Find where the given text appears and provide that cell's center as [x, y] coordinate. 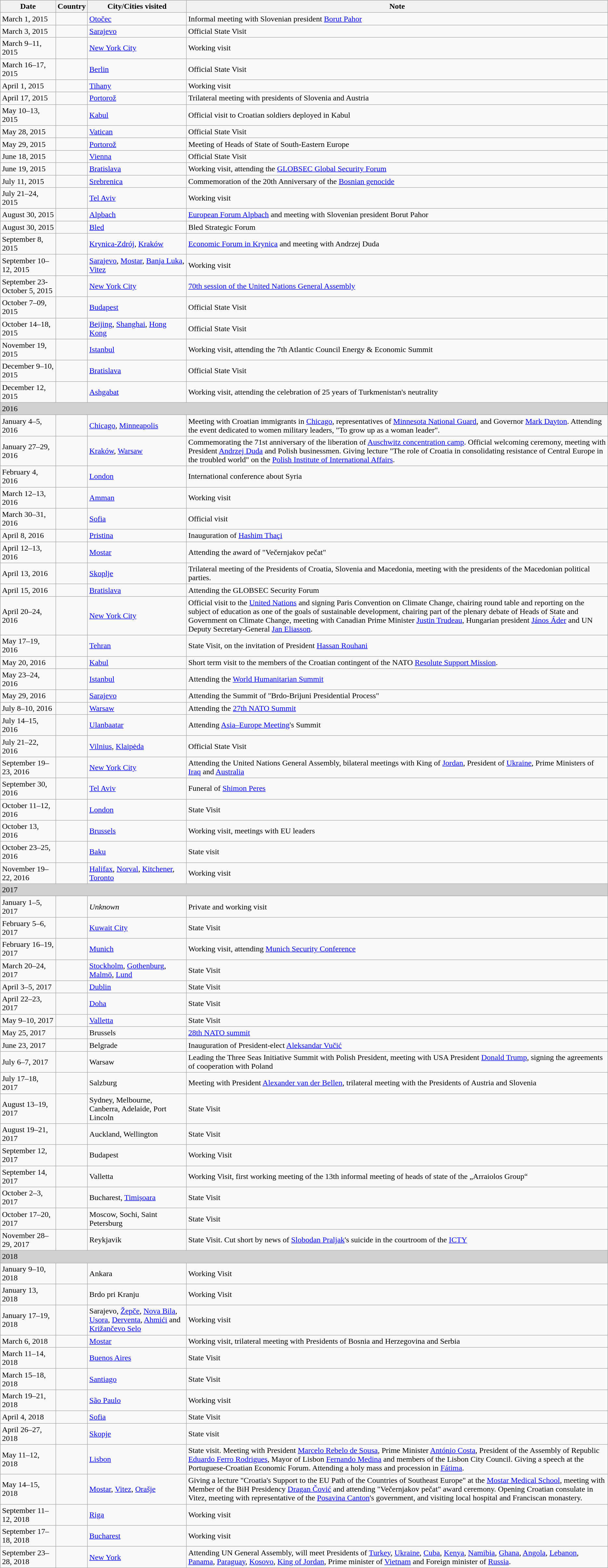
May 29, 2015 [28, 144]
Private and working visit [397, 907]
January 13, 2018 [28, 1294]
Ashgabat [137, 392]
Ulanbaatar [137, 725]
Brdo pri Kranju [137, 1294]
Beijing, Shanghai, Hong Kong [137, 328]
Informal meeting with Slovenian president Borut Pahor [397, 19]
May 29, 2016 [28, 696]
Sarajevo, Mostar, Banja Luka, Vitez [137, 265]
October 23–25, 2016 [28, 852]
November 28–29, 2017 [28, 1240]
Doha [137, 1004]
May 10–13, 2015 [28, 115]
Trilateral meeting of the Presidents of Croatia, Slovenia and Macedonia, meeting with the presidents of the Macedonian political parties. [397, 573]
March 19–21, 2018 [28, 1400]
Skoplje [137, 573]
Tehran [137, 646]
Santiago [137, 1379]
Bled [137, 227]
June 19, 2015 [28, 169]
October 11–12, 2016 [28, 809]
European Forum Alpbach and meeting with Slovenian president Borut Pahor [397, 215]
Country [72, 7]
November 19–22, 2016 [28, 873]
Attending the World Humanitarian Summit [397, 679]
Working visit, attending Munich Security Conference [397, 949]
September 10–12, 2015 [28, 265]
January 27–29, 2016 [28, 451]
Attending the Summit of "Brdo-Brijuni Presidential Process" [397, 696]
May 25, 2017 [28, 1033]
September 17–18, 2018 [28, 1536]
Unknown [137, 907]
May 28, 2015 [28, 132]
November 19, 2015 [28, 350]
May 11–12, 2018 [28, 1459]
May 9–10, 2017 [28, 1020]
September 30, 2016 [28, 789]
2017 [304, 890]
Riga [137, 1515]
February 16–19, 2017 [28, 949]
March 12–13, 2016 [28, 497]
Inauguration of President-elect Aleksandar Vučić [397, 1045]
Salzburg [137, 1083]
Sarajevo, Žepče, Nova Bila, Usora, Derventa, Ahmići and Križančevo Selo [137, 1320]
December 9–10, 2015 [28, 371]
Economic Forum in Krynica and meeting with Andrzej Duda [397, 244]
São Paulo [137, 1400]
April 20–24, 2016 [28, 616]
March 1, 2015 [28, 19]
Otočec [137, 19]
Tihany [137, 86]
Meeting of Heads of State of South-Eastern Europe [397, 144]
June 18, 2015 [28, 156]
Vienna [137, 156]
May 17–19, 2016 [28, 646]
Attending the 27th NATO Summit [397, 708]
July 6–7, 2017 [28, 1062]
August 19–21, 2017 [28, 1134]
Working visit, trilateral meeting with Presidents of Bosnia and Herzegovina and Serbia [397, 1341]
August 13–19, 2017 [28, 1108]
July 8–10, 2016 [28, 708]
Lisbon [137, 1459]
March 30–31, 2016 [28, 519]
April 13, 2016 [28, 573]
April 4, 2018 [28, 1417]
March 6, 2018 [28, 1341]
May 23–24, 2016 [28, 679]
October 7–09, 2015 [28, 307]
July 17–18, 2017 [28, 1083]
Moscow, Sochi, Saint Petersburg [137, 1219]
Official visit to Croatian soldiers deployed in Kabul [397, 115]
Skopje [137, 1433]
70th session of the United Nations General Assembly [397, 286]
Funeral of Shimon Peres [397, 789]
March 15–18, 2018 [28, 1379]
January 17–19, 2018 [28, 1320]
State Visit. Cut short by news of Slobodan Praljak's suicide in the courtroom of the ICTY [397, 1240]
Buenos Aires [137, 1358]
Vatican [137, 132]
Chicago, Minneapolis [137, 425]
April 22–23, 2017 [28, 1004]
Commemoration of the 20th Anniversary of the Bosnian genocide [397, 181]
September 14, 2017 [28, 1177]
Bled Strategic Forum [397, 227]
January 9–10, 2018 [28, 1274]
Meeting with President Alexander van der Bellen, trilateral meeting with the Presidents of Austria and Slovenia [397, 1083]
October 2–3, 2017 [28, 1197]
International conference about Syria [397, 477]
Reykjavik [137, 1240]
July 11, 2015 [28, 181]
New York [137, 1557]
April 3–5, 2017 [28, 987]
July 14–15, 2016 [28, 725]
Attending the GLOBSEC Security Forum [397, 590]
December 12, 2015 [28, 392]
Short term visit to the members of the Croatian contingent of the NATO Resolute Support Mission. [397, 662]
Kuwait City [137, 928]
October 14–18, 2015 [28, 328]
Berlin [137, 69]
September 23–28, 2018 [28, 1557]
Srebrenica [137, 181]
March 3, 2015 [28, 31]
January 1–5, 2017 [28, 907]
Bucharest, Timișoara [137, 1197]
Vilnius, Klaipėda [137, 746]
July 21–24, 2015 [28, 198]
Note [397, 7]
State Visit, on the invitation of President Hassan Rouhani [397, 646]
May 20, 2016 [28, 662]
Attending the award of "Večernjakov pečat" [397, 553]
January 4–5, 2016 [28, 425]
Ankara [137, 1274]
April 15, 2016 [28, 590]
Working visit, attending the GLOBSEC Global Security Forum [397, 169]
October 17–20, 2017 [28, 1219]
September 19–23, 2016 [28, 767]
Trilateral meeting with presidents of Slovenia and Austria [397, 98]
Working Visit, first working meeting of the 13th informal meeting of heads of state of the „Arraiolos Group“ [397, 1177]
September 11–12, 2018 [28, 1515]
Amman [137, 497]
Working visit, attending the celebration of 25 years of Turkmenistan's neutrality [397, 392]
July 21–22, 2016 [28, 746]
Baku [137, 852]
Mostar, Vitez, Orašje [137, 1489]
Attending Asia–Europe Meeting's Summit [397, 725]
Halifax, Norval, Kitchener, Toronto [137, 873]
Krynica-Zdrój, Kraków [137, 244]
April 26–27, 2018 [28, 1433]
April 12–13, 2016 [28, 553]
September 8, 2015 [28, 244]
Dublin [137, 987]
April 17, 2015 [28, 98]
Kraków, Warsaw [137, 451]
Alpbach [137, 215]
Stockholm, Gothenburg, Malmö, Lund [137, 970]
Belgrade [137, 1045]
Inauguration of Hashim Thaçi [397, 536]
Working visit, meetings with EU leaders [397, 831]
April 1, 2015 [28, 86]
February 4, 2016 [28, 477]
Pristina [137, 536]
September 23- October 5, 2015 [28, 286]
28th NATO summit [397, 1033]
Munich [137, 949]
April 8, 2016 [28, 536]
February 5–6, 2017 [28, 928]
Official visit [397, 519]
Sydney, Melbourne, Canberra, Adelaide, Port Lincoln [137, 1108]
March 16–17, 2015 [28, 69]
City/Cities visited [137, 7]
May 14–15, 2018 [28, 1489]
Working visit, attending the 7th Atlantic Council Energy & Economic Summit [397, 350]
Date [28, 7]
September 12, 2017 [28, 1155]
March 20–24, 2017 [28, 970]
October 13, 2016 [28, 831]
Bucharest [137, 1536]
March 11–14, 2018 [28, 1358]
2016 [304, 409]
Auckland, Wellington [137, 1134]
2018 [304, 1257]
June 23, 2017 [28, 1045]
Attending the United Nations General Assembly, bilateral meetings with King of Jordan, President of Ukraine, Prime Ministers of Iraq and Australia [397, 767]
March 9–11, 2015 [28, 48]
